Detect which cell encompasses the target text, then output its [x, y] center coordinate. 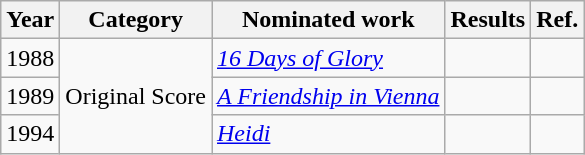
Category [136, 20]
16 Days of Glory [328, 58]
Heidi [328, 134]
1988 [30, 58]
Results [488, 20]
Ref. [558, 20]
1989 [30, 96]
1994 [30, 134]
Nominated work [328, 20]
Original Score [136, 96]
Year [30, 20]
A Friendship in Vienna [328, 96]
